Extract the [X, Y] coordinate from the center of the cell holding the provided text.  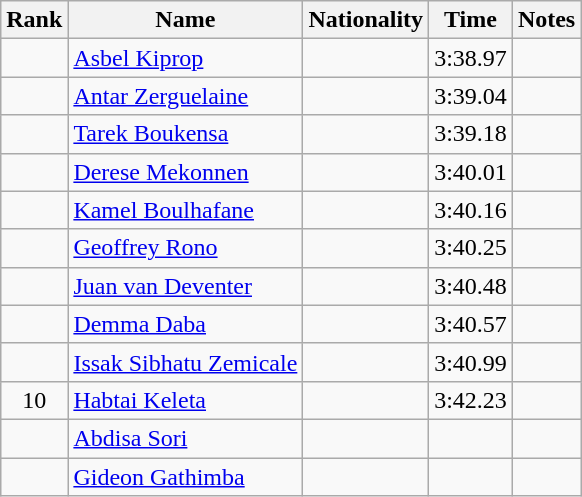
3:40.25 [471, 248]
Notes [546, 20]
Derese Mekonnen [186, 172]
Geoffrey Rono [186, 248]
3:38.97 [471, 58]
3:40.99 [471, 362]
Asbel Kiprop [186, 58]
Time [471, 20]
Habtai Keleta [186, 400]
Gideon Gathimba [186, 477]
Issak Sibhatu Zemicale [186, 362]
Name [186, 20]
Demma Daba [186, 324]
3:39.18 [471, 134]
3:39.04 [471, 96]
3:40.57 [471, 324]
3:40.16 [471, 210]
Juan van Deventer [186, 286]
Antar Zerguelaine [186, 96]
Tarek Boukensa [186, 134]
3:42.23 [471, 400]
3:40.01 [471, 172]
Kamel Boulhafane [186, 210]
3:40.48 [471, 286]
Rank [34, 20]
Nationality [366, 20]
Abdisa Sori [186, 438]
10 [34, 400]
